Return the (X, Y) coordinate for the center point of the cell that contains the specified text.  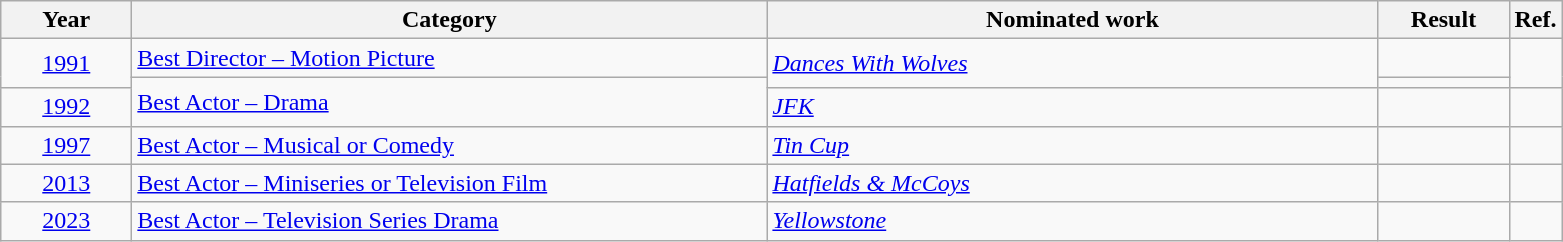
Best Actor – Miniseries or Television Film (450, 183)
Tin Cup (1072, 145)
Hatfields & McCoys (1072, 183)
2023 (66, 221)
1992 (66, 107)
Dances With Wolves (1072, 64)
JFK (1072, 107)
Nominated work (1072, 20)
Best Director – Motion Picture (450, 58)
Best Actor – Musical or Comedy (450, 145)
Yellowstone (1072, 221)
Best Actor – Television Series Drama (450, 221)
1997 (66, 145)
Category (450, 20)
1991 (66, 64)
Result (1444, 20)
Year (66, 20)
2013 (66, 183)
Ref. (1536, 20)
Best Actor – Drama (450, 102)
